Find where the given text appears and provide that cell's center as [x, y] coordinate. 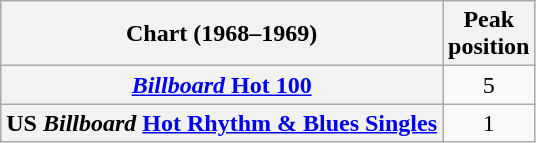
5 [489, 85]
Billboard Hot 100 [222, 85]
1 [489, 123]
Chart (1968–1969) [222, 34]
Peakposition [489, 34]
US Billboard Hot Rhythm & Blues Singles [222, 123]
